Pinpoint the cell where the given text exists, returning its (x, y) midpoint coordinate. 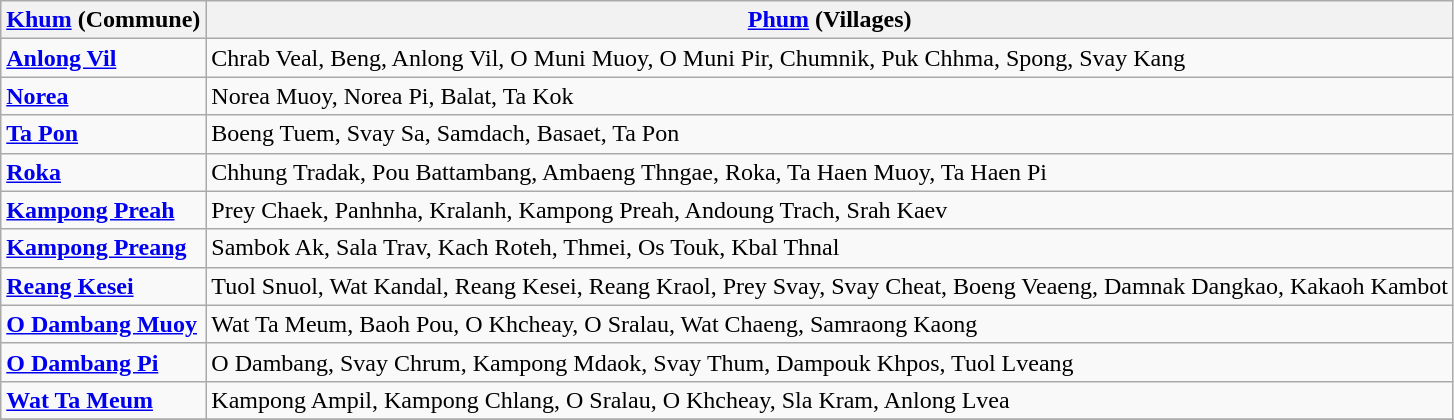
Chrab Veal, Beng, Anlong Vil, O Muni Muoy, O Muni Pir, Chumnik, Puk Chhma, Spong, Svay Kang (830, 58)
Ta Pon (104, 134)
Kampong Preah (104, 210)
Roka (104, 172)
O Dambang, Svay Chrum, Kampong Mdaok, Svay Thum, Dampouk Khpos, Tuol Lveang (830, 362)
Reang Kesei (104, 286)
Wat Ta Meum, Baoh Pou, O Khcheay, O Sralau, Wat Chaeng, Samraong Kaong (830, 324)
Prey Chaek, Panhnha, Kralanh, Kampong Preah, Andoung Trach, Srah Kaev (830, 210)
O Dambang Muoy (104, 324)
Phum (Villages) (830, 20)
Norea Muoy, Norea Pi, Balat, Ta Kok (830, 96)
Wat Ta Meum (104, 400)
Kampong Ampil, Kampong Chlang, O Sralau, O Khcheay, Sla Kram, Anlong Lvea (830, 400)
Anlong Vil (104, 58)
Norea (104, 96)
Tuol Snuol, Wat Kandal, Reang Kesei, Reang Kraol, Prey Svay, Svay Cheat, Boeng Veaeng, Damnak Dangkao, Kakaoh Kambot (830, 286)
Khum (Commune) (104, 20)
Boeng Tuem, Svay Sa, Samdach, Basaet, Ta Pon (830, 134)
Kampong Preang (104, 248)
Chhung Tradak, Pou Battambang, Ambaeng Thngae, Roka, Ta Haen Muoy, Ta Haen Pi (830, 172)
Sambok Ak, Sala Trav, Kach Roteh, Thmei, Os Touk, Kbal Thnal (830, 248)
O Dambang Pi (104, 362)
